From the cell containing the given text, extract its center point as (x, y) coordinate. 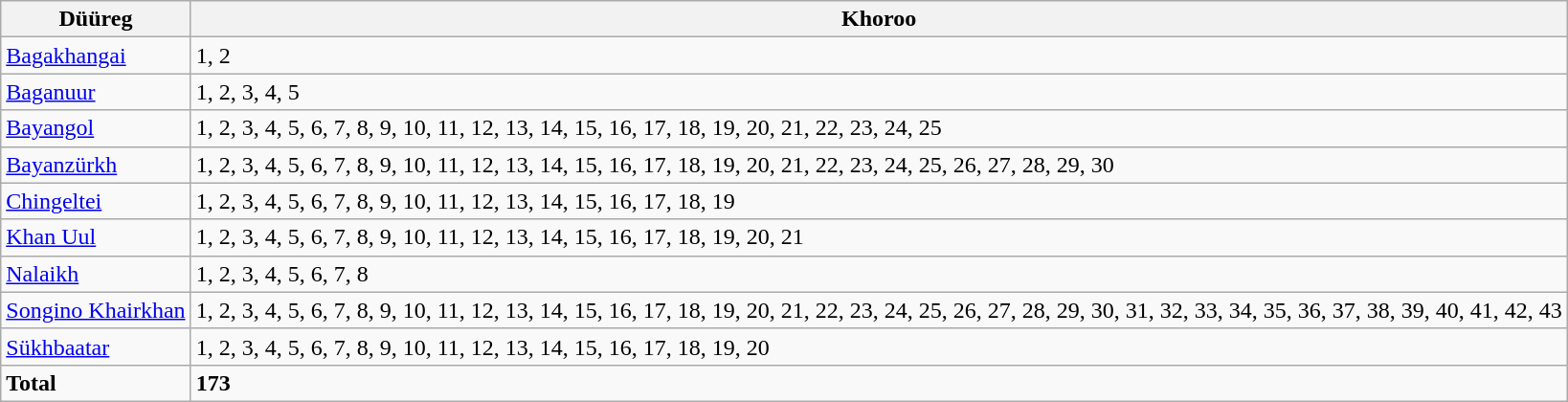
Bayanzürkh (96, 165)
Chingeltei (96, 201)
173 (879, 383)
1, 2 (879, 56)
Baganuur (96, 92)
1, 2, 3, 4, 5, 6, 7, 8, 9, 10, 11, 12, 13, 14, 15, 16, 17, 18, 19 (879, 201)
1, 2, 3, 4, 5 (879, 92)
Total (96, 383)
Sükhbaatar (96, 346)
1, 2, 3, 4, 5, 6, 7, 8, 9, 10, 11, 12, 13, 14, 15, 16, 17, 18, 19, 20 (879, 346)
1, 2, 3, 4, 5, 6, 7, 8, 9, 10, 11, 12, 13, 14, 15, 16, 17, 18, 19, 20, 21, 22, 23, 24, 25 (879, 128)
1, 2, 3, 4, 5, 6, 7, 8, 9, 10, 11, 12, 13, 14, 15, 16, 17, 18, 19, 20, 21, 22, 23, 24, 25, 26, 27, 28, 29, 30 (879, 165)
Songino Khairkhan (96, 310)
Khan Uul (96, 237)
1, 2, 3, 4, 5, 6, 7, 8 (879, 274)
Bagakhangai (96, 56)
1, 2, 3, 4, 5, 6, 7, 8, 9, 10, 11, 12, 13, 14, 15, 16, 17, 18, 19, 20, 21 (879, 237)
Düüreg (96, 19)
Khoroo (879, 19)
Bayangol (96, 128)
Nalaikh (96, 274)
